Identify which cell holds the provided text, then report its [X, Y] central coordinate. 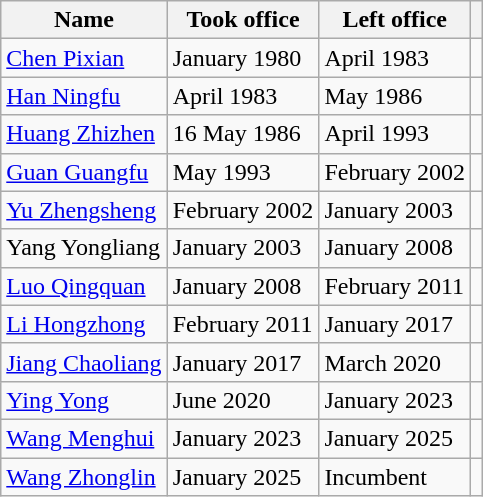
Ying Yong [84, 400]
Huang Zhizhen [84, 134]
March 2020 [395, 362]
May 1986 [395, 96]
Guan Guangfu [84, 172]
June 2020 [243, 400]
January 1980 [243, 58]
Wang Menghui [84, 438]
Jiang Chaoliang [84, 362]
Yang Yongliang [84, 248]
Wang Zhonglin [84, 477]
Li Hongzhong [84, 324]
April 1993 [395, 134]
Left office [395, 20]
May 1993 [243, 172]
16 May 1986 [243, 134]
Name [84, 20]
Incumbent [395, 477]
Yu Zhengsheng [84, 210]
Luo Qingquan [84, 286]
Took office [243, 20]
Chen Pixian [84, 58]
Han Ningfu [84, 96]
